Determine the (x, y) coordinate at the center of the cell enclosing the given text.  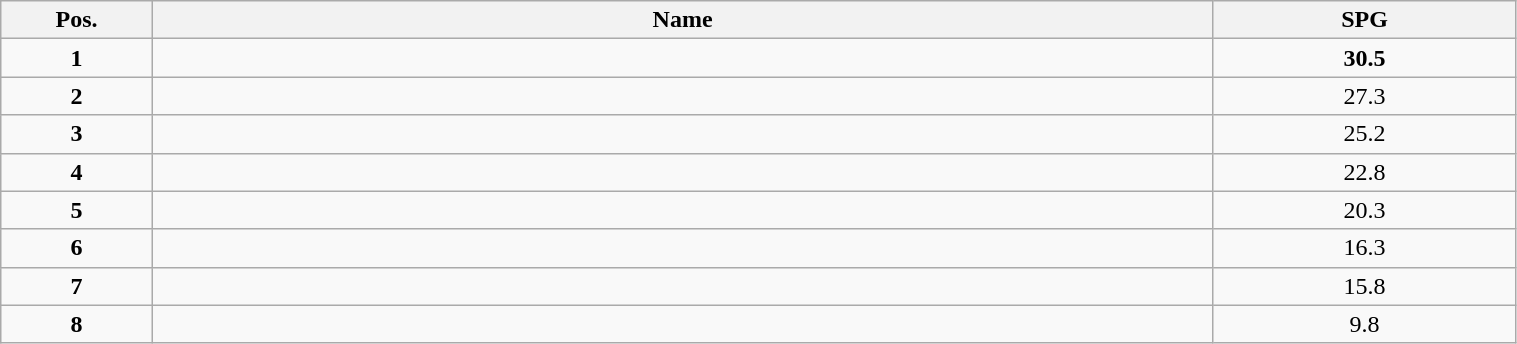
16.3 (1364, 248)
5 (77, 210)
1 (77, 58)
27.3 (1364, 96)
8 (77, 324)
2 (77, 96)
20.3 (1364, 210)
6 (77, 248)
7 (77, 286)
25.2 (1364, 134)
30.5 (1364, 58)
15.8 (1364, 286)
9.8 (1364, 324)
3 (77, 134)
SPG (1364, 20)
4 (77, 172)
Pos. (77, 20)
22.8 (1364, 172)
Name (682, 20)
